From the cell containing the given text, extract its center point as [x, y] coordinate. 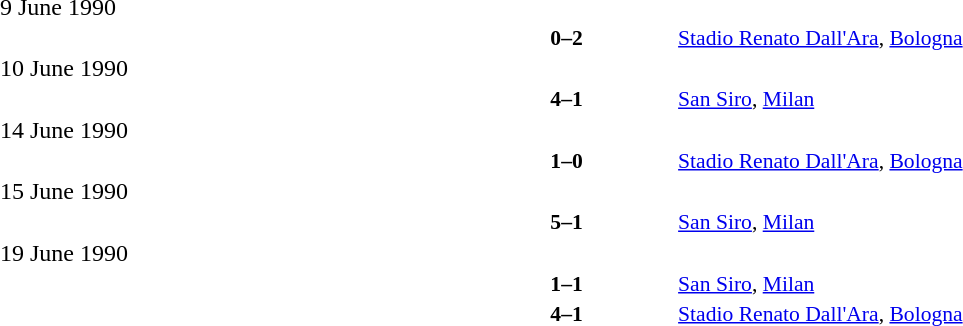
1–1 [566, 284]
1–0 [566, 160]
0–2 [566, 38]
5–1 [566, 222]
4–1 [566, 99]
